Determine the (x, y) coordinate at the center of the cell enclosing the given text.  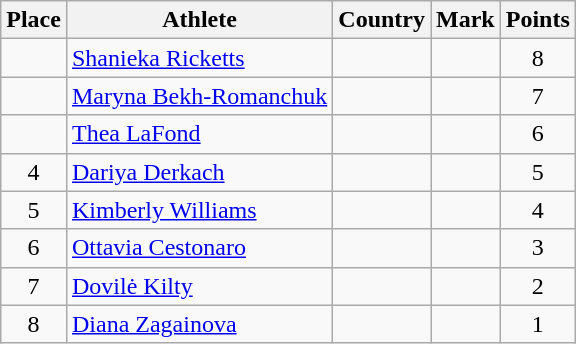
Diana Zagainova (199, 324)
Ottavia Cestonaro (199, 248)
Country (382, 20)
Athlete (199, 20)
Maryna Bekh-Romanchuk (199, 96)
1 (538, 324)
Place (34, 20)
3 (538, 248)
Dovilė Kilty (199, 286)
Dariya Derkach (199, 172)
Mark (466, 20)
2 (538, 286)
Thea LaFond (199, 134)
Points (538, 20)
Shanieka Ricketts (199, 58)
Kimberly Williams (199, 210)
